Detect which cell encompasses the target text, then output its (X, Y) center coordinate. 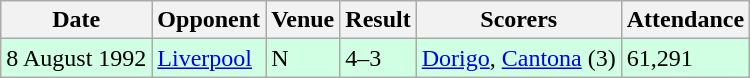
Dorigo, Cantona (3) (518, 58)
Opponent (209, 20)
Venue (303, 20)
8 August 1992 (76, 58)
Liverpool (209, 58)
Attendance (685, 20)
4–3 (378, 58)
Scorers (518, 20)
N (303, 58)
Result (378, 20)
Date (76, 20)
61,291 (685, 58)
